Capture the cell that displays the provided text and extract its [X, Y] central coordinate. 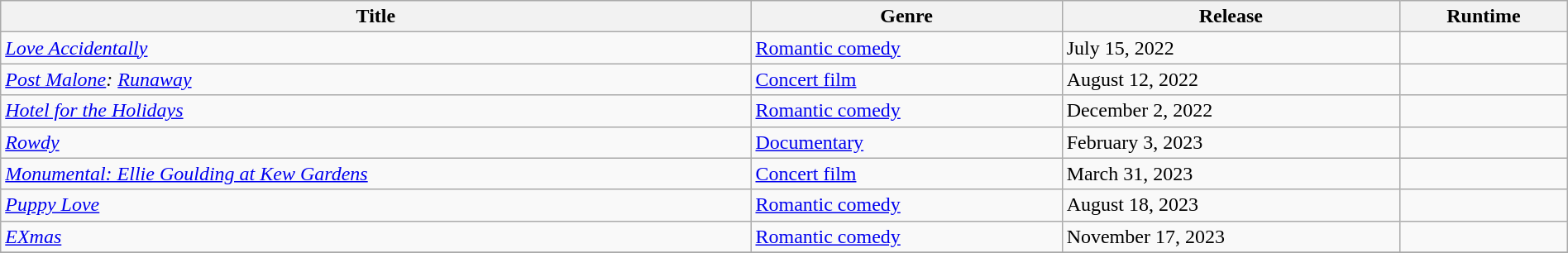
Post Malone: Runaway [375, 79]
July 15, 2022 [1231, 48]
March 31, 2023 [1231, 174]
EXmas [375, 236]
Rowdy [375, 142]
Runtime [1484, 17]
August 18, 2023 [1231, 205]
December 2, 2022 [1231, 111]
August 12, 2022 [1231, 79]
Puppy Love [375, 205]
February 3, 2023 [1231, 142]
November 17, 2023 [1231, 236]
Love Accidentally [375, 48]
Hotel for the Holidays [375, 111]
Title [375, 17]
Documentary [906, 142]
Monumental: Ellie Goulding at Kew Gardens [375, 174]
Release [1231, 17]
Genre [906, 17]
